Output the [x, y] coordinate of the center of the cell containing the given text.  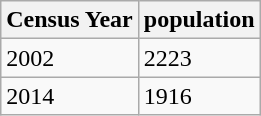
2223 [199, 58]
Census Year [70, 20]
2014 [70, 96]
1916 [199, 96]
population [199, 20]
2002 [70, 58]
